From the cell containing the given text, extract its center point as (X, Y) coordinate. 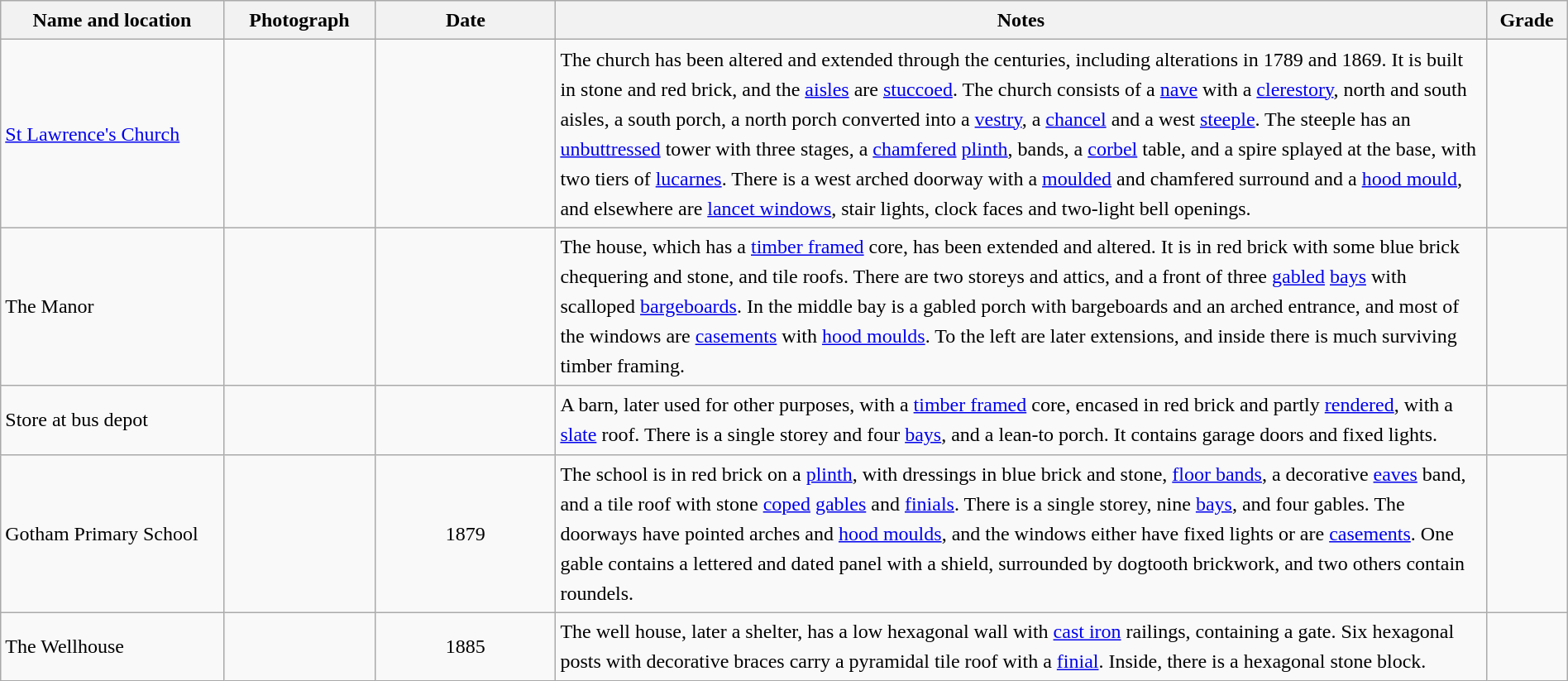
Gotham Primary School (112, 533)
Date (466, 20)
Name and location (112, 20)
St Lawrence's Church (112, 134)
1879 (466, 533)
The Manor (112, 306)
Store at bus depot (112, 420)
Photograph (299, 20)
The Wellhouse (112, 647)
1885 (466, 647)
Notes (1021, 20)
Grade (1527, 20)
